Extract the (X, Y) coordinate from the center of the cell holding the provided text.  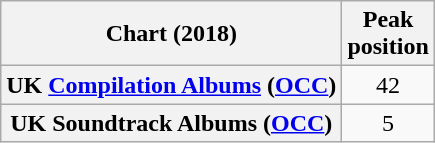
Chart (2018) (172, 34)
42 (388, 85)
UK Soundtrack Albums (OCC) (172, 123)
5 (388, 123)
Peakposition (388, 34)
UK Compilation Albums (OCC) (172, 85)
